Return the [X, Y] coordinate for the center point of the cell that contains the specified text.  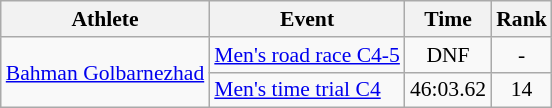
Rank [522, 19]
- [522, 55]
Men's time trial C4 [307, 90]
46:03.62 [448, 90]
DNF [448, 55]
14 [522, 90]
Men's road race C4-5 [307, 55]
Time [448, 19]
Event [307, 19]
Bahman Golbarnezhad [106, 72]
Athlete [106, 19]
